Search for the cell housing the specified text and yield its [x, y] center coordinate. 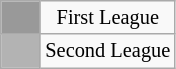
Second League [108, 51]
First League [108, 17]
